Determine the [x, y] coordinate at the center of the cell enclosing the given text.  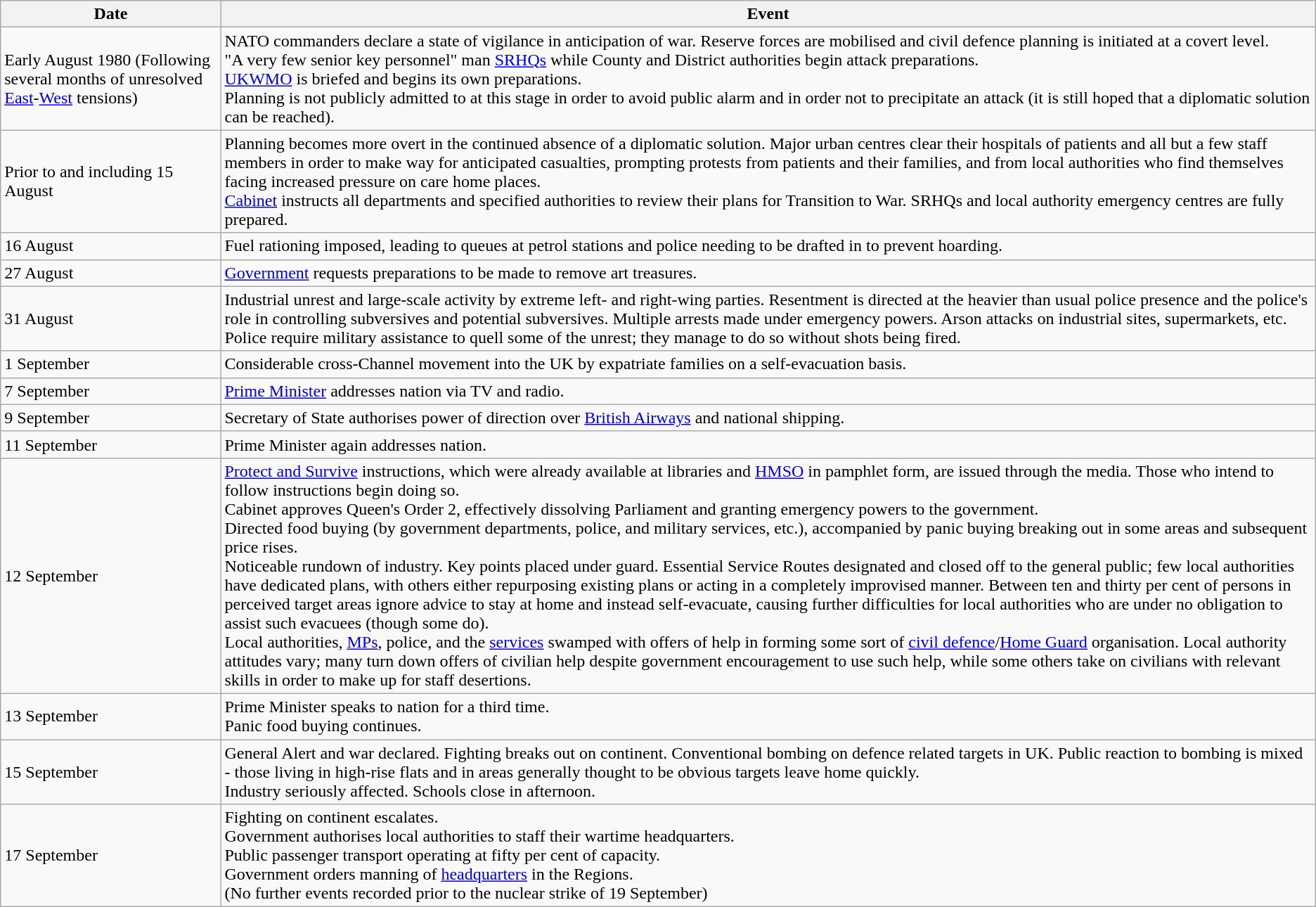
7 September [111, 391]
17 September [111, 856]
Fuel rationing imposed, leading to queues at petrol stations and police needing to be drafted in to prevent hoarding. [768, 246]
12 September [111, 575]
9 September [111, 418]
Early August 1980 (Following several months of unresolved East-West tensions) [111, 79]
Government requests preparations to be made to remove art treasures. [768, 273]
Prime Minister speaks to nation for a third time.Panic food buying continues. [768, 716]
Secretary of State authorises power of direction over British Airways and national shipping. [768, 418]
Event [768, 14]
13 September [111, 716]
16 August [111, 246]
27 August [111, 273]
11 September [111, 444]
Date [111, 14]
Prime Minister again addresses nation. [768, 444]
15 September [111, 772]
31 August [111, 319]
Prior to and including 15 August [111, 181]
Considerable cross-Channel movement into the UK by expatriate families on a self-evacuation basis. [768, 364]
Prime Minister addresses nation via TV and radio. [768, 391]
1 September [111, 364]
